For the text-containing cell, return its midpoint in (x, y) coordinate format. 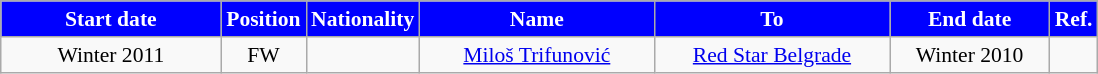
Start date (111, 19)
Miloš Trifunović (536, 55)
Name (536, 19)
Winter 2010 (970, 55)
Winter 2011 (111, 55)
To (772, 19)
Red Star Belgrade (772, 55)
FW (264, 55)
Nationality (362, 19)
Ref. (1074, 19)
End date (970, 19)
Position (264, 19)
